Return [x, y] of the center of cell containing provided text 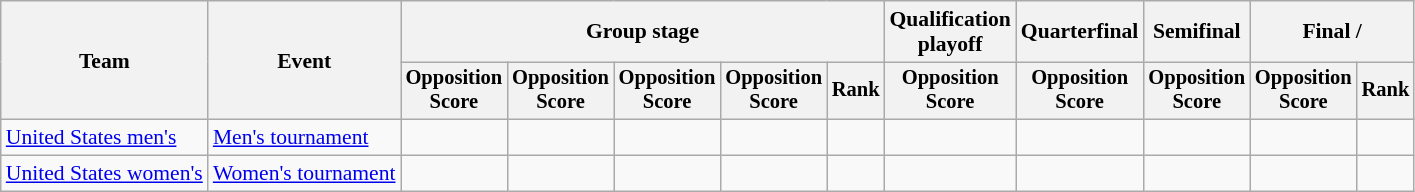
United States women's [104, 174]
Qualificationplayoff [950, 32]
Men's tournament [304, 138]
Women's tournament [304, 174]
Group stage [643, 32]
Team [104, 60]
Semifinal [1196, 32]
Quarterfinal [1080, 32]
Event [304, 60]
United States men's [104, 138]
Final / [1332, 32]
